Scan for the cell matching the given text and deliver its (X, Y) coordinate at center. 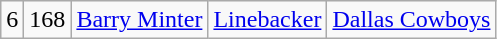
6 (12, 20)
Linebacker (268, 20)
Dallas Cowboys (412, 20)
168 (48, 20)
Barry Minter (140, 20)
